Search for the cell housing the specified text and yield its [X, Y] center coordinate. 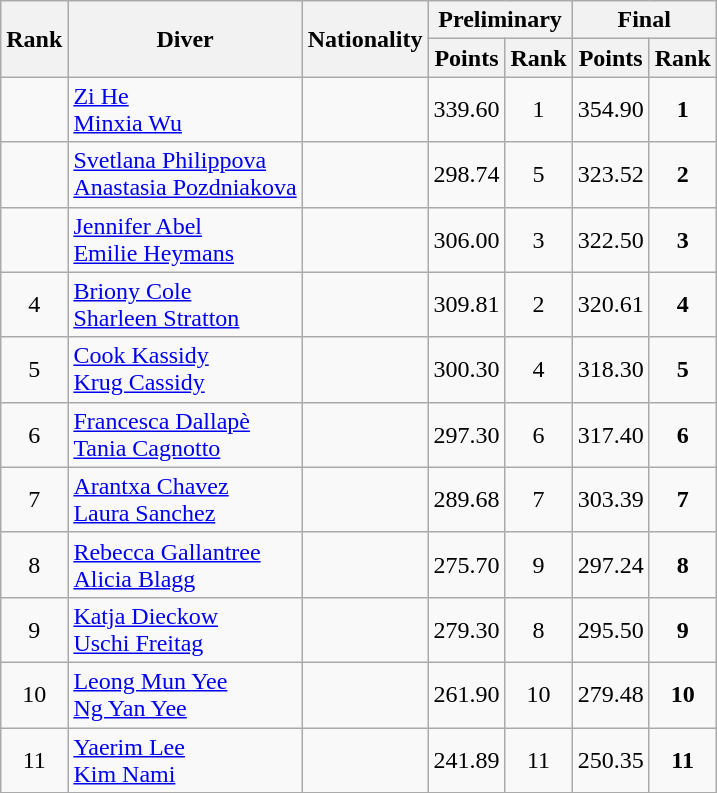
261.90 [466, 694]
Katja DieckowUschi Freitag [185, 630]
Jennifer AbelEmilie Heymans [185, 240]
Rebecca GallantreeAlicia Blagg [185, 564]
Nationality [365, 39]
Briony ColeSharleen Stratton [185, 304]
Svetlana PhilippovaAnastasia Pozdniakova [185, 174]
Diver [185, 39]
279.48 [610, 694]
Arantxa ChavezLaura Sanchez [185, 500]
295.50 [610, 630]
Zi HeMinxia Wu [185, 110]
298.74 [466, 174]
297.30 [466, 434]
354.90 [610, 110]
Preliminary [500, 20]
279.30 [466, 630]
241.89 [466, 760]
Yaerim LeeKim Nami [185, 760]
323.52 [610, 174]
297.24 [610, 564]
317.40 [610, 434]
322.50 [610, 240]
318.30 [610, 370]
339.60 [466, 110]
Cook KassidyKrug Cassidy [185, 370]
306.00 [466, 240]
309.81 [466, 304]
250.35 [610, 760]
300.30 [466, 370]
Leong Mun YeeNg Yan Yee [185, 694]
303.39 [610, 500]
Francesca DallapèTania Cagnotto [185, 434]
275.70 [466, 564]
320.61 [610, 304]
Final [644, 20]
289.68 [466, 500]
